Locate the cell with the specified text and output its (x, y) center coordinate. 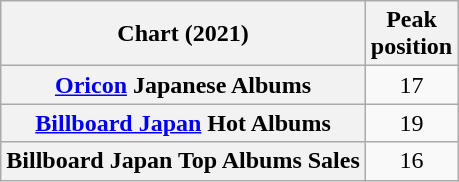
Peak position (411, 34)
16 (411, 161)
Oricon Japanese Albums (184, 85)
19 (411, 123)
17 (411, 85)
Billboard Japan Hot Albums (184, 123)
Billboard Japan Top Albums Sales (184, 161)
Chart (2021) (184, 34)
